Detect which cell encompasses the target text, then output its (X, Y) center coordinate. 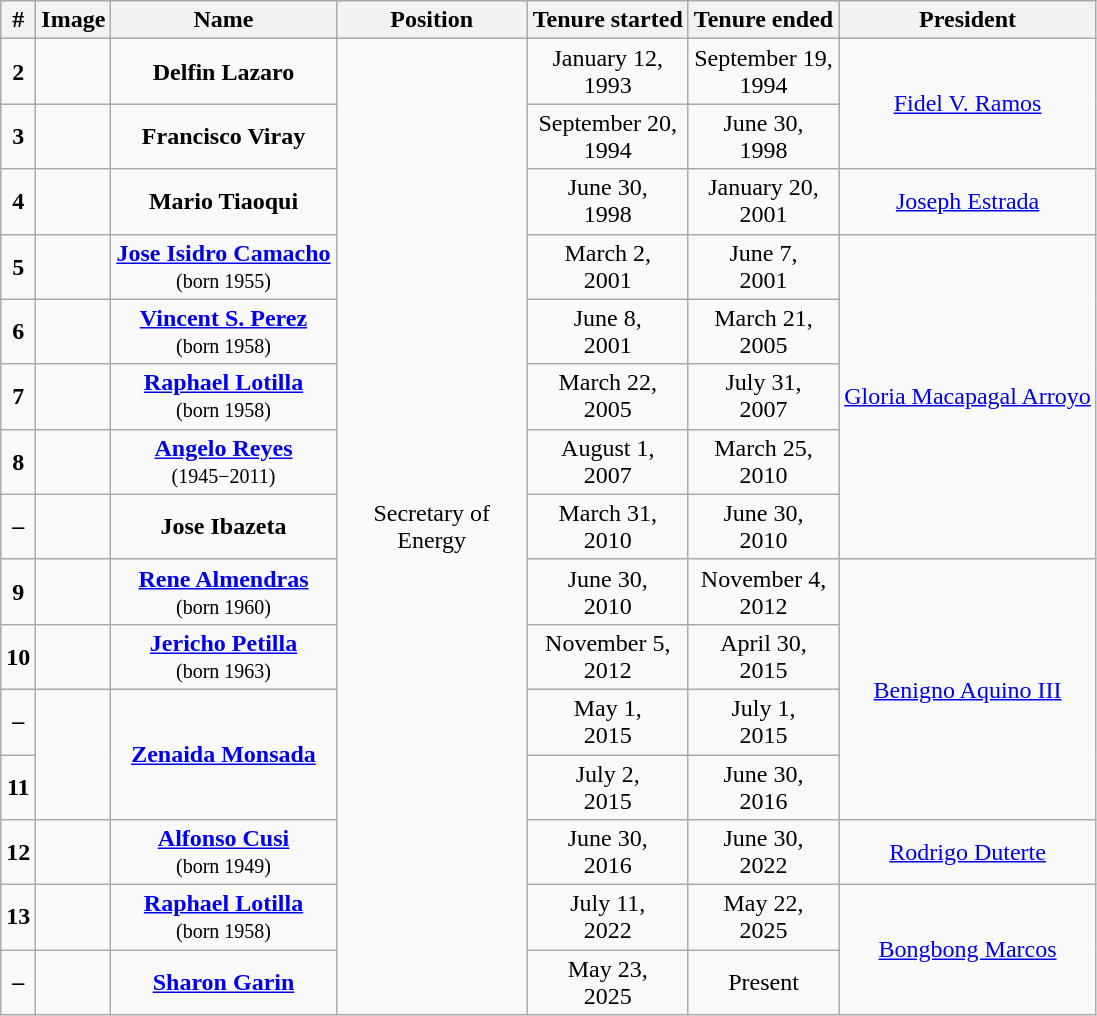
11 (18, 786)
Tenure started (608, 20)
2 (18, 72)
January 20,2001 (763, 202)
12 (18, 852)
Benigno Aquino III (968, 689)
8 (18, 462)
Delfin Lazaro (224, 72)
Mario Tiaoqui (224, 202)
President (968, 20)
May 23,2025 (608, 982)
7 (18, 396)
Alfonso Cusi(born 1949) (224, 852)
November 5,2012 (608, 656)
Bongbong Marcos (968, 950)
Jericho Petilla(born 1963) (224, 656)
5 (18, 266)
Position (432, 20)
Francisco Viray (224, 136)
Jose Isidro Camacho(born 1955) (224, 266)
March 2,2001 (608, 266)
Secretary of Energy (432, 527)
Rene Almendras(born 1960) (224, 592)
May 22,2025 (763, 918)
June 7,2001 (763, 266)
January 12,1993 (608, 72)
# (18, 20)
November 4,2012 (763, 592)
July 11,2022 (608, 918)
Jose Ibazeta (224, 526)
Sharon Garin (224, 982)
Vincent S. Perez(born 1958) (224, 332)
6 (18, 332)
July 2,2015 (608, 786)
July 1,2015 (763, 722)
Zenaida Monsada (224, 754)
Image (74, 20)
Present (763, 982)
Rodrigo Duterte (968, 852)
March 25,2010 (763, 462)
August 1,2007 (608, 462)
Angelo Reyes(1945−2011) (224, 462)
Gloria Macapagal Arroyo (968, 396)
March 31,2010 (608, 526)
May 1,2015 (608, 722)
Name (224, 20)
September 20,1994 (608, 136)
Tenure ended (763, 20)
September 19,1994 (763, 72)
June 30,2022 (763, 852)
Fidel V. Ramos (968, 104)
March 22,2005 (608, 396)
March 21,2005 (763, 332)
June 8,2001 (608, 332)
3 (18, 136)
Joseph Estrada (968, 202)
10 (18, 656)
13 (18, 918)
4 (18, 202)
April 30,2015 (763, 656)
July 31,2007 (763, 396)
9 (18, 592)
